Output the [X, Y] coordinate of the center of the cell containing the given text.  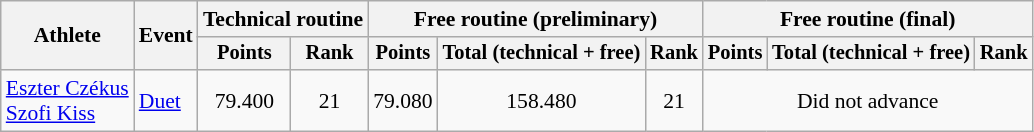
79.400 [244, 100]
79.080 [402, 100]
Event [166, 36]
Did not advance [868, 100]
Free routine (final) [868, 19]
Eszter CzékusSzofi Kiss [68, 100]
Free routine (preliminary) [536, 19]
158.480 [542, 100]
Technical routine [283, 19]
Duet [166, 100]
Athlete [68, 36]
